Determine the [x, y] coordinate at the center of the cell enclosing the given text.  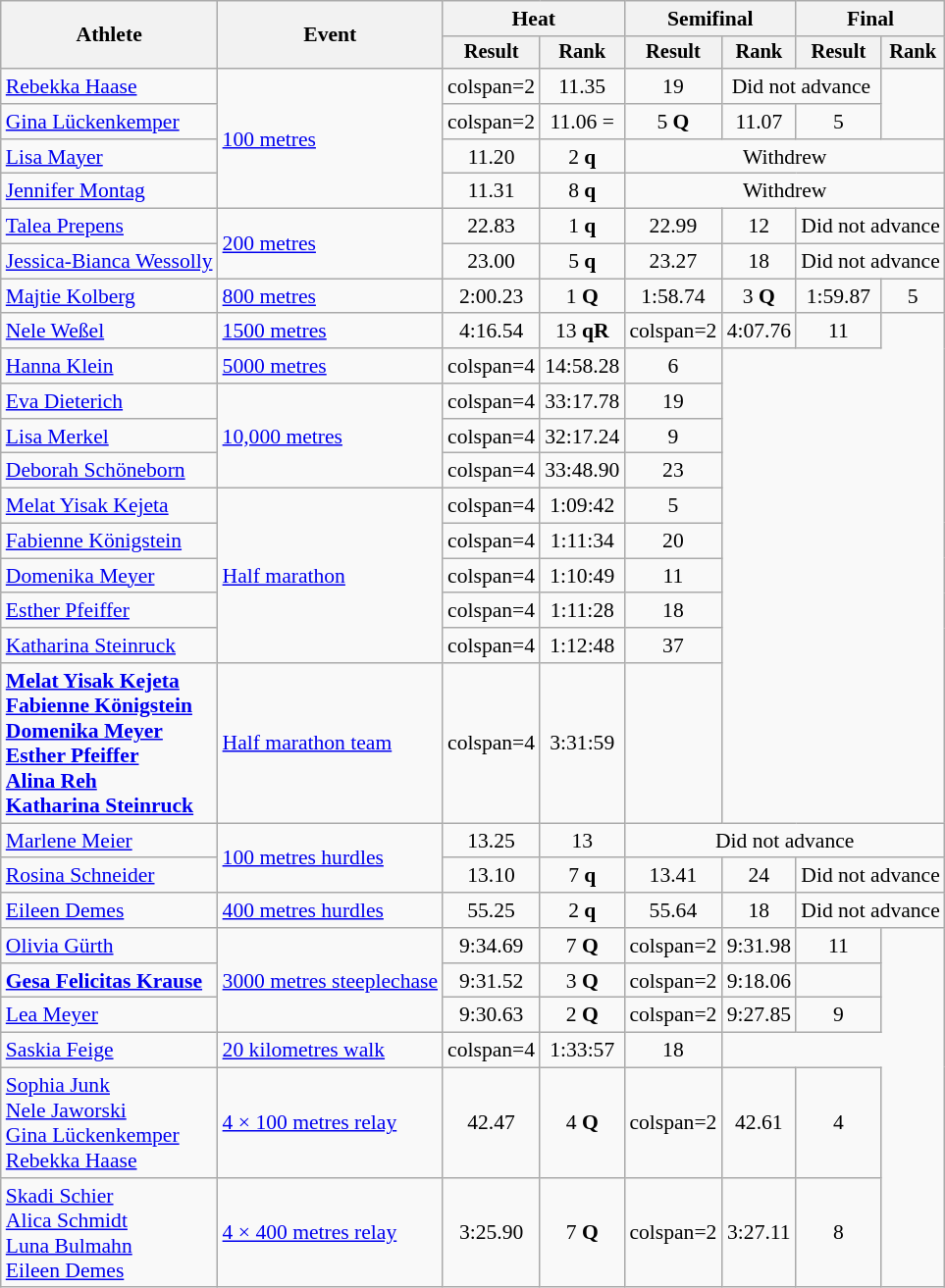
Eileen Demes [110, 910]
23.00 [491, 262]
3:31:59 [582, 744]
Final [870, 19]
Eva Dieterich [110, 401]
9:18.06 [759, 981]
9:31.52 [491, 981]
20 [673, 541]
4 [838, 1123]
1:11:34 [582, 541]
Melat Yisak KejetaFabienne KönigsteinDomenika MeyerEsther PfeifferAlina RehKatharina Steinruck [110, 744]
4:16.54 [491, 332]
11.20 [491, 157]
Skadi SchierAlica SchmidtLuna BulmahnEileen Demes [110, 1233]
22.99 [673, 227]
Marlene Meier [110, 841]
Fabienne Königstein [110, 541]
5 q [582, 262]
5 Q [673, 122]
Deborah Schöneborn [110, 471]
11.07 [759, 122]
4:07.76 [759, 332]
3:27.11 [759, 1233]
Lea Meyer [110, 1015]
10,000 metres [331, 436]
1:33:57 [582, 1051]
100 metres hurdles [331, 857]
1500 metres [331, 332]
1:10:49 [582, 576]
42.61 [759, 1123]
4 × 400 metres relay [331, 1233]
Half marathon [331, 576]
Athlete [110, 35]
8 q [582, 191]
2:00.23 [491, 296]
5000 metres [331, 366]
Lisa Merkel [110, 437]
32:17.24 [582, 437]
11.31 [491, 191]
Nele Weßel [110, 332]
9:34.69 [491, 946]
13.10 [491, 876]
Talea Prepens [110, 227]
Majtie Kolberg [110, 296]
24 [759, 876]
Event [331, 35]
Semifinal [710, 19]
Katharina Steinruck [110, 645]
Rebekka Haase [110, 86]
13 [582, 841]
13.41 [673, 876]
Hanna Klein [110, 366]
20 kilometres walk [331, 1051]
1:09:42 [582, 506]
11.06 = [582, 122]
12 [759, 227]
Heat [534, 19]
4 × 100 metres relay [331, 1123]
Olivia Gürth [110, 946]
33:17.78 [582, 401]
Melat Yisak Kejeta [110, 506]
42.47 [491, 1123]
200 metres [331, 243]
100 metres [331, 138]
Jennifer Montag [110, 191]
23 [673, 471]
800 metres [331, 296]
400 metres hurdles [331, 910]
37 [673, 645]
Saskia Feige [110, 1051]
3000 metres steeplechase [331, 981]
9:27.85 [759, 1015]
11.35 [582, 86]
Gesa Felicitas Krause [110, 981]
22.83 [491, 227]
14:58.28 [582, 366]
3:25.90 [491, 1233]
Domenika Meyer [110, 576]
4 Q [582, 1123]
2 Q [582, 1015]
Jessica-Bianca Wessolly [110, 262]
55.25 [491, 910]
1 Q [582, 296]
8 [838, 1233]
Gina Lückenkemper [110, 122]
7 q [582, 876]
Esther Pfeiffer [110, 611]
6 [673, 366]
Rosina Schneider [110, 876]
Sophia JunkNele JaworskiGina LückenkemperRebekka Haase [110, 1123]
Lisa Mayer [110, 157]
13 qR [582, 332]
1:11:28 [582, 611]
1 q [582, 227]
13.25 [491, 841]
9:31.98 [759, 946]
1:59.87 [838, 296]
55.64 [673, 910]
33:48.90 [582, 471]
1:12:48 [582, 645]
Half marathon team [331, 744]
23.27 [673, 262]
9:30.63 [491, 1015]
1:58.74 [673, 296]
